Pinpoint the cell where the given text exists, returning its [X, Y] midpoint coordinate. 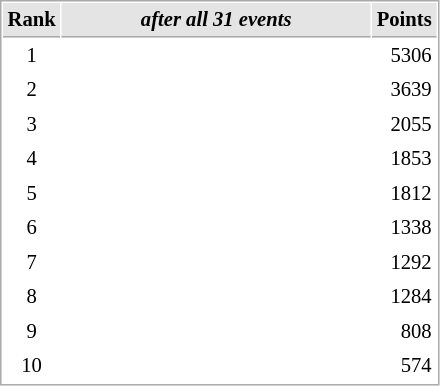
1 [32, 56]
9 [32, 332]
2 [32, 90]
5306 [404, 56]
4 [32, 158]
1338 [404, 228]
6 [32, 228]
808 [404, 332]
Rank [32, 20]
1812 [404, 194]
8 [32, 296]
3 [32, 124]
1853 [404, 158]
after all 31 events [216, 20]
3639 [404, 90]
10 [32, 366]
7 [32, 262]
5 [32, 194]
574 [404, 366]
1292 [404, 262]
Points [404, 20]
1284 [404, 296]
2055 [404, 124]
